Scan for the cell matching the given text and deliver its (X, Y) coordinate at center. 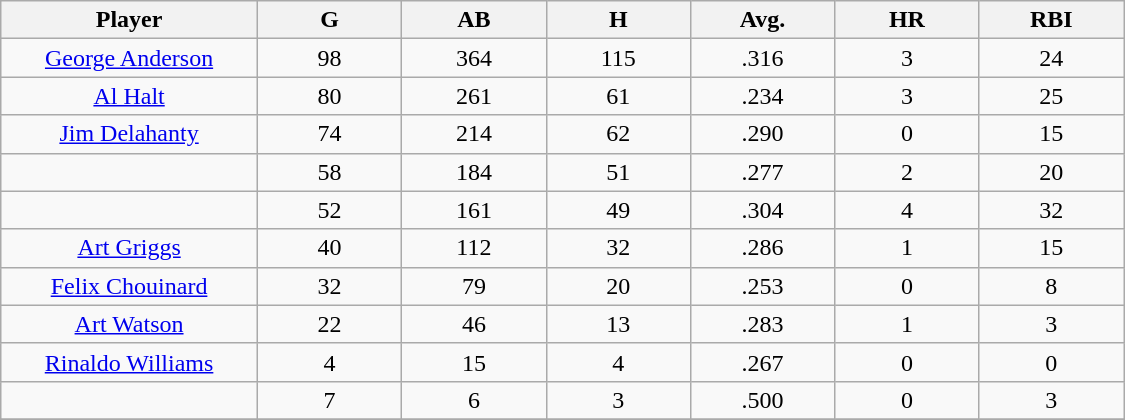
98 (329, 58)
24 (1051, 58)
112 (474, 248)
.304 (762, 210)
6 (474, 400)
Art Watson (130, 324)
214 (474, 134)
Art Griggs (130, 248)
46 (474, 324)
115 (618, 58)
.253 (762, 286)
HR (907, 20)
161 (474, 210)
.286 (762, 248)
74 (329, 134)
Rinaldo Williams (130, 362)
George Anderson (130, 58)
49 (618, 210)
Jim Delahanty (130, 134)
13 (618, 324)
AB (474, 20)
RBI (1051, 20)
61 (618, 96)
79 (474, 286)
.283 (762, 324)
184 (474, 172)
.277 (762, 172)
G (329, 20)
58 (329, 172)
62 (618, 134)
.316 (762, 58)
Felix Chouinard (130, 286)
22 (329, 324)
.290 (762, 134)
Player (130, 20)
H (618, 20)
Al Halt (130, 96)
80 (329, 96)
.500 (762, 400)
261 (474, 96)
52 (329, 210)
25 (1051, 96)
.267 (762, 362)
51 (618, 172)
40 (329, 248)
8 (1051, 286)
.234 (762, 96)
Avg. (762, 20)
2 (907, 172)
364 (474, 58)
7 (329, 400)
